Provide the [x, y] coordinate of the cell's center where the given text is located.  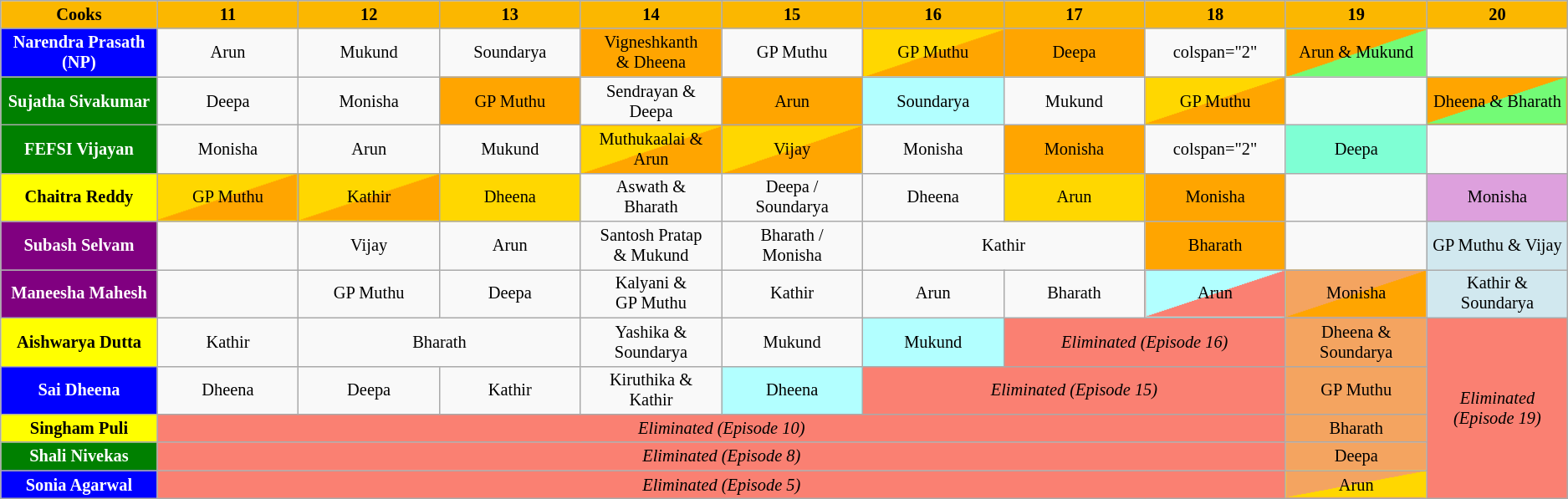
Narendra Prasath (NP) [79, 53]
Deepa /Soundarya [793, 197]
Eliminated (Episode 15) [1074, 390]
Maneesha Mahesh [79, 293]
Eliminated (Episode 19) [1497, 408]
13 [510, 14]
12 [370, 14]
Kathir & Soundarya [1497, 293]
Subash Selvam [79, 246]
Sai Dheena [79, 390]
Muthukaalai &Arun [651, 149]
Vigneshkanth& Dheena [651, 53]
Dheena & Bharath [1497, 101]
Cooks [79, 14]
14 [651, 14]
Bharath /Monisha [793, 246]
18 [1216, 14]
17 [1074, 14]
Sonia Agarwal [79, 485]
FEFSI Vijayan [79, 149]
GP Muthu & Vijay [1497, 246]
Dheena &Soundarya [1356, 342]
Sendrayan &Deepa [651, 101]
Singham Puli [79, 428]
20 [1497, 14]
Kiruthika &Kathir [651, 390]
Sujatha Sivakumar [79, 101]
11 [227, 14]
Eliminated (Episode 16) [1144, 342]
Aswath &Bharath [651, 197]
Aishwarya Dutta [79, 342]
Eliminated (Episode 5) [721, 485]
15 [793, 14]
Arun & Mukund [1356, 53]
Yashika &Soundarya [651, 342]
19 [1356, 14]
Santosh Pratap& Mukund [651, 246]
Chaitra Reddy [79, 197]
Eliminated (Episode 8) [721, 456]
Eliminated (Episode 10) [721, 428]
16 [933, 14]
Shali Nivekas [79, 456]
Kalyani &GP Muthu [651, 293]
